Scan for the cell matching the given text and deliver its [x, y] coordinate at center. 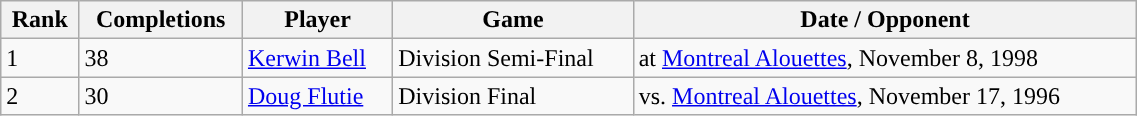
1 [40, 58]
Kerwin Bell [317, 58]
30 [161, 96]
Rank [40, 20]
Date / Opponent [885, 20]
2 [40, 96]
Game [513, 20]
at Montreal Alouettes, November 8, 1998 [885, 58]
Completions [161, 20]
38 [161, 58]
Division Final [513, 96]
Division Semi-Final [513, 58]
Player [317, 20]
Doug Flutie [317, 96]
vs. Montreal Alouettes, November 17, 1996 [885, 96]
